From the cell containing the given text, extract its center point as (x, y) coordinate. 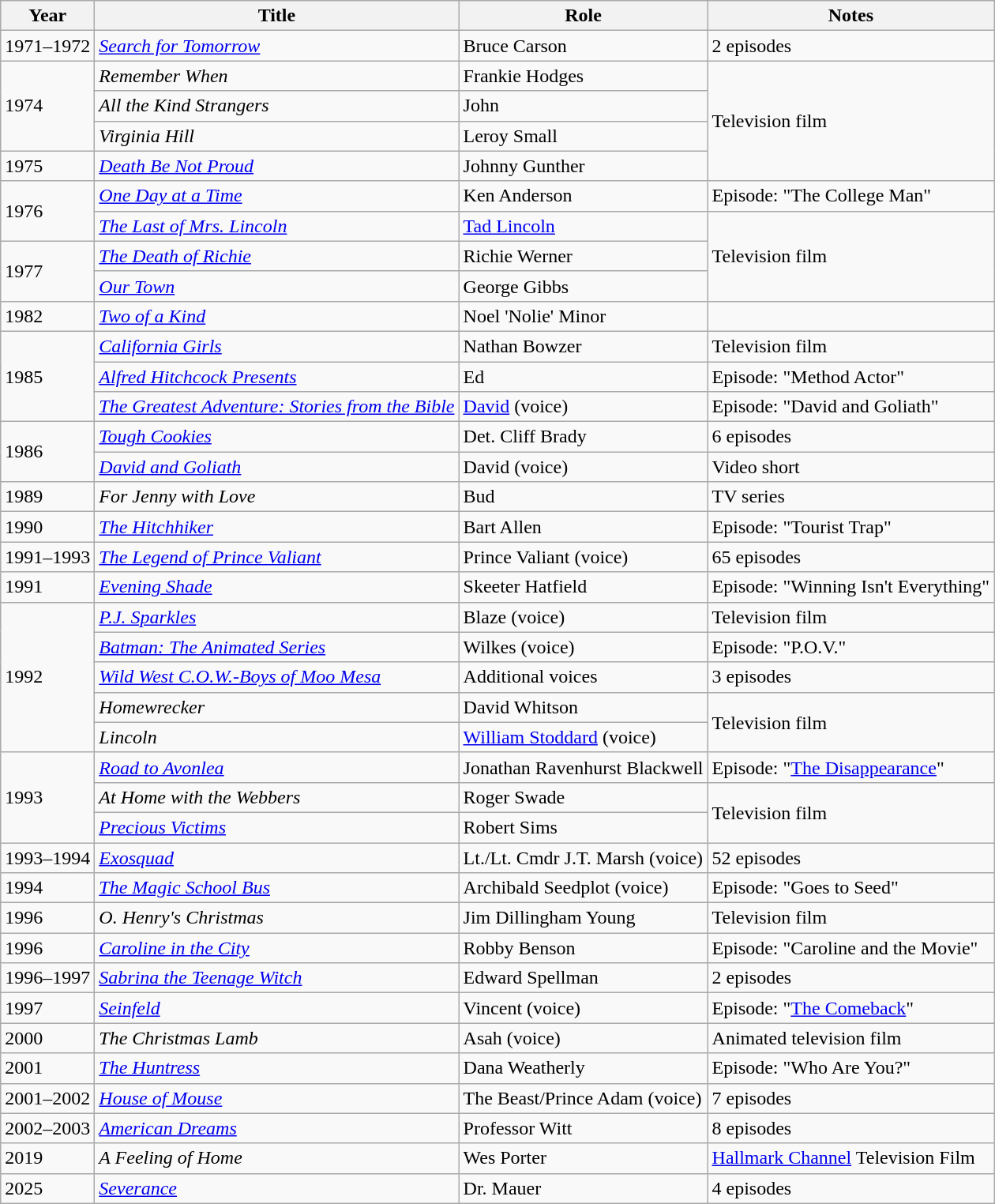
Bud (583, 497)
Jim Dillingham Young (583, 918)
Batman: The Animated Series (276, 647)
House of Mouse (276, 1098)
Frankie Hodges (583, 76)
Wild West C.O.W.-Boys of Moo Mesa (276, 677)
Ken Anderson (583, 196)
Two of a Kind (276, 316)
Episode: "David and Goliath" (851, 407)
Asah (voice) (583, 1038)
4 episodes (851, 1188)
Episode: "The Disappearance" (851, 767)
Caroline in the City (276, 948)
52 episodes (851, 857)
1997 (47, 1008)
Robby Benson (583, 948)
8 episodes (851, 1128)
1993–1994 (47, 857)
2025 (47, 1188)
The Greatest Adventure: Stories from the Bible (276, 407)
One Day at a Time (276, 196)
David Whitson (583, 707)
1992 (47, 677)
Episode: "Winning Isn't Everything" (851, 587)
Bart Allen (583, 527)
The Magic School Bus (276, 888)
Remember When (276, 76)
Det. Cliff Brady (583, 437)
Notes (851, 16)
2002–2003 (47, 1128)
The Hitchhiker (276, 527)
Skeeter Hatfield (583, 587)
Wes Porter (583, 1158)
Edward Spellman (583, 978)
TV series (851, 497)
Seinfeld (276, 1008)
Jonathan Ravenhurst Blackwell (583, 767)
George Gibbs (583, 286)
William Stoddard (voice) (583, 737)
Dana Weatherly (583, 1068)
Video short (851, 467)
The Christmas Lamb (276, 1038)
1976 (47, 211)
Year (47, 16)
Death Be Not Proud (276, 166)
Evening Shade (276, 587)
All the Kind Strangers (276, 106)
1975 (47, 166)
Episode: "Goes to Seed" (851, 888)
Episode: "The College Man" (851, 196)
Nathan Bowzer (583, 346)
Leroy Small (583, 136)
1985 (47, 376)
Episode: "Who Are You?" (851, 1068)
65 episodes (851, 557)
1977 (47, 271)
Tough Cookies (276, 437)
Episode: "Caroline and the Movie" (851, 948)
2000 (47, 1038)
Virginia Hill (276, 136)
P.J. Sparkles (276, 617)
At Home with the Webbers (276, 797)
The Death of Richie (276, 256)
A Feeling of Home (276, 1158)
Search for Tomorrow (276, 46)
Archibald Seedplot (voice) (583, 888)
Tad Lincoln (583, 226)
Episode: "Tourist Trap" (851, 527)
2001 (47, 1068)
Homewrecker (276, 707)
California Girls (276, 346)
Noel 'Nolie' Minor (583, 316)
1994 (47, 888)
Precious Victims (276, 827)
Dr. Mauer (583, 1188)
Roger Swade (583, 797)
Exosquad (276, 857)
Animated television film (851, 1038)
Severance (276, 1188)
Our Town (276, 286)
Alfred Hitchcock Presents (276, 377)
Episode: "The Comeback" (851, 1008)
Vincent (voice) (583, 1008)
Johnny Gunther (583, 166)
Ed (583, 377)
1974 (47, 106)
1971–1972 (47, 46)
American Dreams (276, 1128)
Richie Werner (583, 256)
The Beast/Prince Adam (voice) (583, 1098)
1982 (47, 316)
1989 (47, 497)
Road to Avonlea (276, 767)
1990 (47, 527)
3 episodes (851, 677)
Bruce Carson (583, 46)
Title (276, 16)
Lincoln (276, 737)
1993 (47, 797)
Hallmark Channel Television Film (851, 1158)
John (583, 106)
1986 (47, 452)
Episode: "Method Actor" (851, 377)
1996–1997 (47, 978)
For Jenny with Love (276, 497)
Episode: "P.O.V." (851, 647)
David and Goliath (276, 467)
Blaze (voice) (583, 617)
The Last of Mrs. Lincoln (276, 226)
Sabrina the Teenage Witch (276, 978)
Professor Witt (583, 1128)
O. Henry's Christmas (276, 918)
The Huntress (276, 1068)
Lt./Lt. Cmdr J.T. Marsh (voice) (583, 857)
Additional voices (583, 677)
Wilkes (voice) (583, 647)
Role (583, 16)
6 episodes (851, 437)
Robert Sims (583, 827)
1991–1993 (47, 557)
7 episodes (851, 1098)
2001–2002 (47, 1098)
1991 (47, 587)
Prince Valiant (voice) (583, 557)
The Legend of Prince Valiant (276, 557)
2019 (47, 1158)
